Find where the given text appears and provide that cell's center as [X, Y] coordinate. 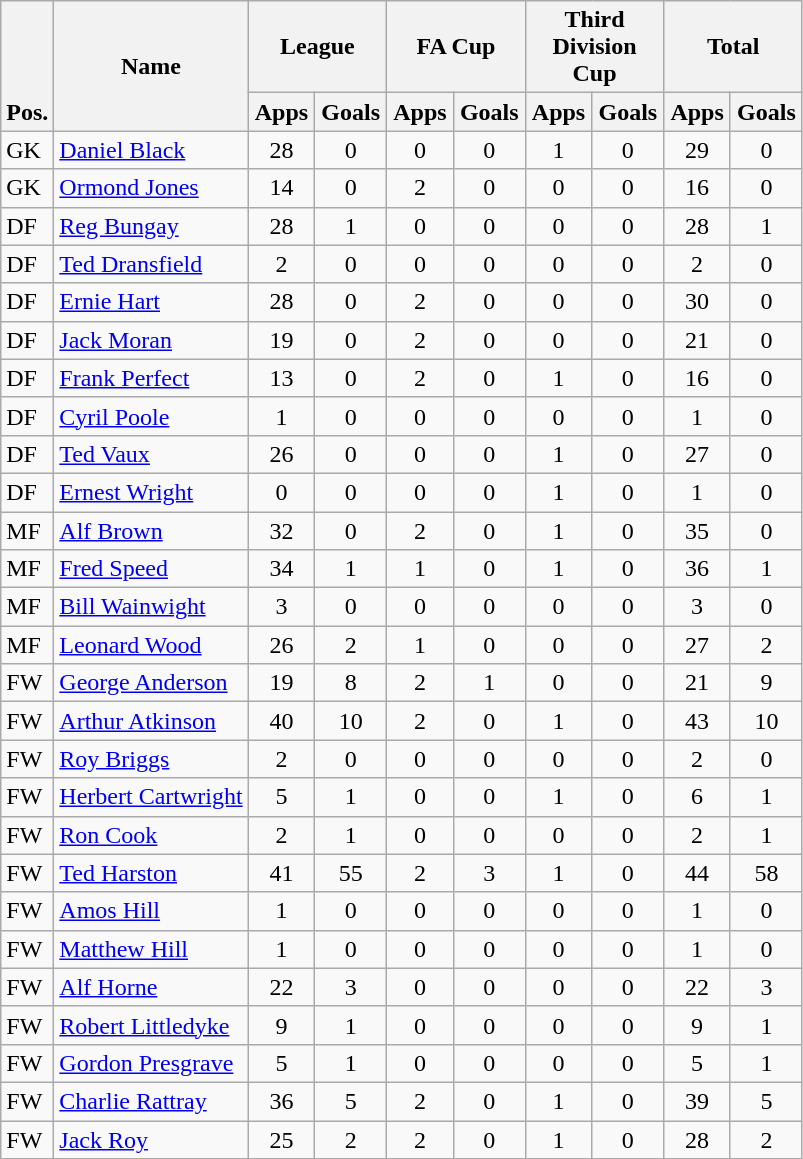
Charlie Rattray [151, 1101]
League [318, 47]
Pos. [28, 66]
Third Division Cup [594, 47]
40 [282, 721]
Roy Briggs [151, 759]
55 [351, 873]
Cyril Poole [151, 416]
Ted Harston [151, 873]
Reg Bungay [151, 226]
32 [282, 531]
43 [698, 721]
Bill Wainwight [151, 607]
George Anderson [151, 683]
Amos Hill [151, 911]
Ted Vaux [151, 454]
30 [698, 302]
Ormond Jones [151, 188]
Ernest Wright [151, 492]
Arthur Atkinson [151, 721]
8 [351, 683]
Jack Roy [151, 1139]
Ron Cook [151, 835]
Robert Littledyke [151, 1025]
Alf Brown [151, 531]
39 [698, 1101]
34 [282, 569]
Leonard Wood [151, 645]
Total [734, 47]
Name [151, 66]
14 [282, 188]
25 [282, 1139]
Alf Horne [151, 987]
13 [282, 378]
Frank Perfect [151, 378]
44 [698, 873]
35 [698, 531]
Herbert Cartwright [151, 797]
Fred Speed [151, 569]
Gordon Presgrave [151, 1063]
29 [698, 150]
Daniel Black [151, 150]
FA Cup [456, 47]
Ted Dransfield [151, 264]
41 [282, 873]
6 [698, 797]
Jack Moran [151, 340]
Matthew Hill [151, 949]
Ernie Hart [151, 302]
58 [766, 873]
